Return [X, Y] of the center of cell containing provided text 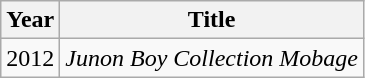
Year [30, 20]
Junon Boy Collection Mobage [212, 58]
2012 [30, 58]
Title [212, 20]
